Find where the given text appears and provide that cell's center as (X, Y) coordinate. 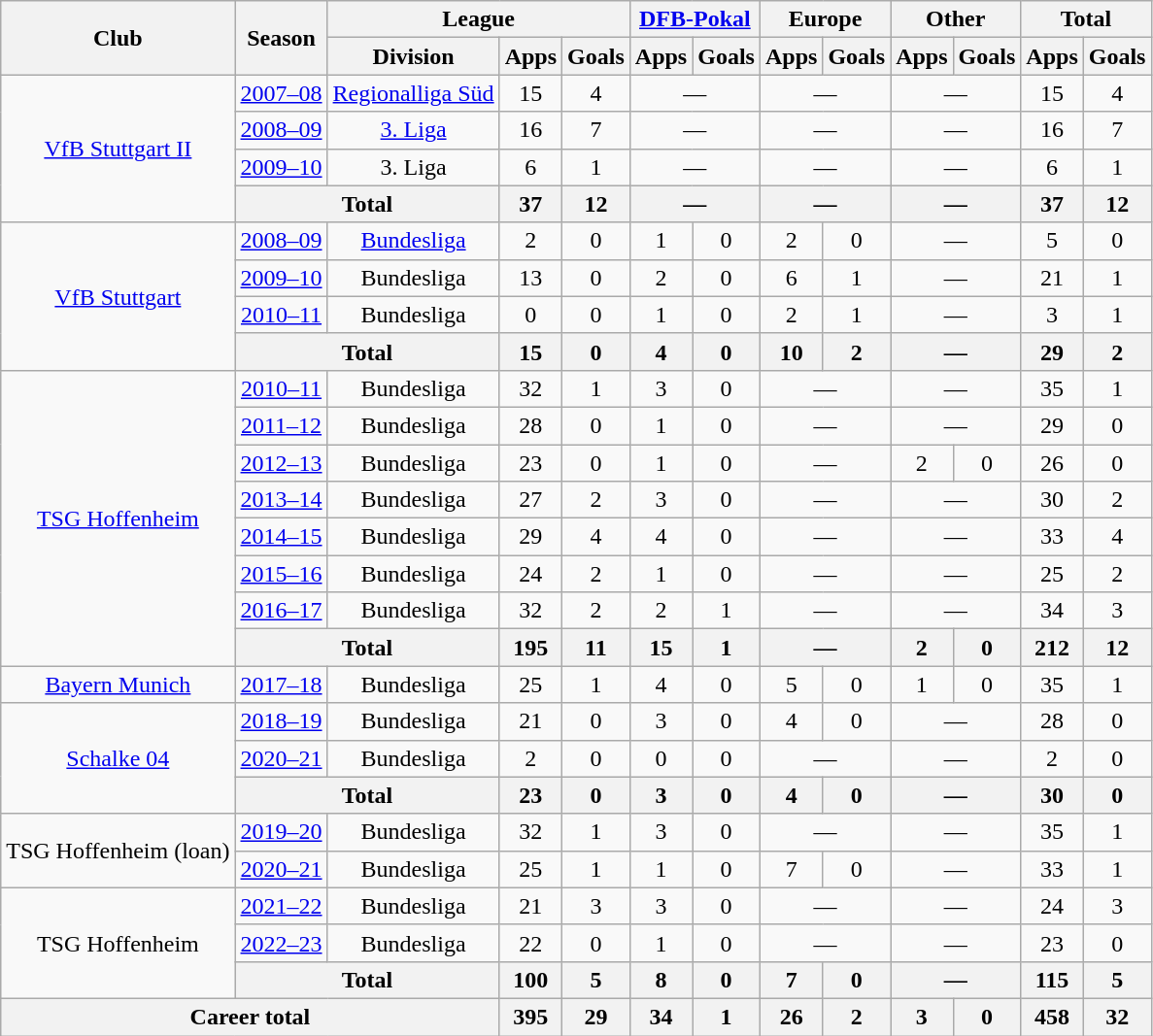
100 (530, 980)
TSG Hoffenheim (loan) (119, 851)
13 (530, 278)
2021–22 (282, 906)
115 (1052, 980)
VfB Stuttgart II (119, 149)
2018–19 (282, 721)
Regionalliga Süd (414, 93)
2014–15 (282, 537)
Club (119, 38)
2011–12 (282, 425)
8 (661, 980)
Other (956, 19)
10 (791, 351)
2022–23 (282, 943)
2007–08 (282, 93)
Europe (825, 19)
VfB Stuttgart (119, 296)
2017–18 (282, 685)
27 (530, 500)
2015–16 (282, 574)
2019–20 (282, 832)
395 (530, 1017)
League (478, 19)
Schalke 04 (119, 758)
DFB-Pokal (695, 19)
2016–17 (282, 611)
212 (1052, 648)
11 (596, 648)
Division (414, 56)
22 (530, 943)
Career total (251, 1017)
2013–14 (282, 500)
Bayern Munich (119, 685)
195 (530, 648)
2012–13 (282, 463)
458 (1052, 1017)
Season (282, 38)
